Scan for the cell matching the given text and deliver its [X, Y] coordinate at center. 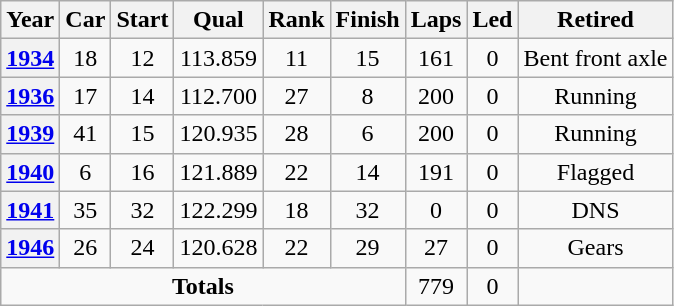
41 [86, 134]
17 [86, 96]
26 [86, 248]
Led [492, 20]
Bent front axle [596, 58]
Start [142, 20]
Finish [368, 20]
28 [296, 134]
1941 [30, 210]
35 [86, 210]
121.889 [218, 172]
Gears [596, 248]
Retired [596, 20]
Qual [218, 20]
12 [142, 58]
29 [368, 248]
DNS [596, 210]
11 [296, 58]
161 [436, 58]
Rank [296, 20]
Laps [436, 20]
1946 [30, 248]
191 [436, 172]
Totals [203, 286]
8 [368, 96]
120.628 [218, 248]
113.859 [218, 58]
120.935 [218, 134]
16 [142, 172]
Car [86, 20]
779 [436, 286]
1934 [30, 58]
Year [30, 20]
Flagged [596, 172]
24 [142, 248]
1940 [30, 172]
112.700 [218, 96]
1936 [30, 96]
122.299 [218, 210]
1939 [30, 134]
